Pinpoint the cell where the given text exists, returning its [X, Y] midpoint coordinate. 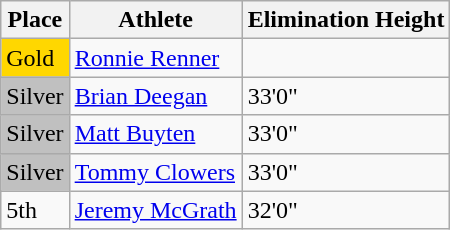
Place [35, 20]
Gold [35, 58]
Brian Deegan [156, 96]
Ronnie Renner [156, 58]
Elimination Height [346, 20]
Tommy Clowers [156, 172]
32'0" [346, 210]
Matt Buyten [156, 134]
5th [35, 210]
Jeremy McGrath [156, 210]
Athlete [156, 20]
